Provide the (X, Y) coordinate of the cell's center where the given text is located.  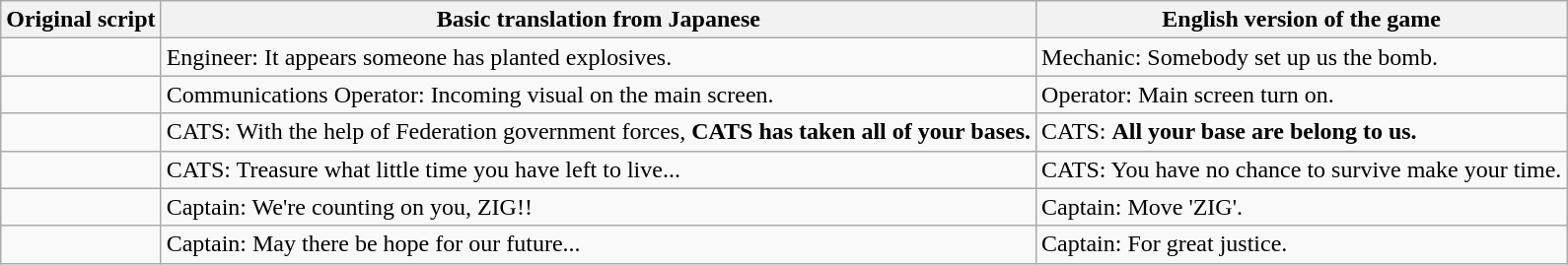
CATS: With the help of Federation government forces, CATS has taken all of your bases. (598, 132)
CATS: All your base are belong to us. (1302, 132)
Engineer: It appears someone has planted explosives. (598, 57)
Captain: We're counting on you, ZIG!! (598, 207)
CATS: Treasure what little time you have left to live... (598, 169)
Basic translation from Japanese (598, 20)
Captain: Move 'ZIG'. (1302, 207)
Captain: May there be hope for our future... (598, 244)
CATS: You have no chance to survive make your time. (1302, 169)
Original script (81, 20)
English version of the game (1302, 20)
Mechanic: Somebody set up us the bomb. (1302, 57)
Communications Operator: Incoming visual on the main screen. (598, 95)
Captain: For great justice. (1302, 244)
Operator: Main screen turn on. (1302, 95)
